Extract the [X, Y] coordinate from the center of the cell holding the provided text.  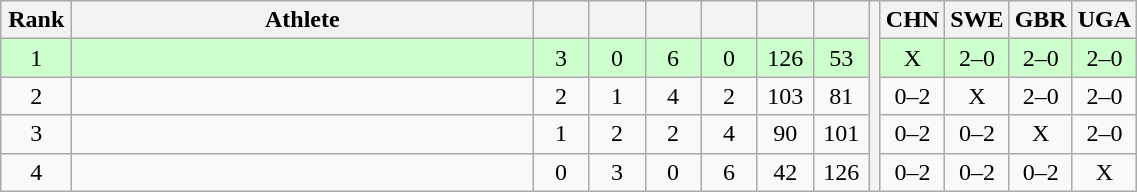
101 [841, 134]
90 [785, 134]
103 [785, 96]
Rank [36, 20]
81 [841, 96]
GBR [1040, 20]
53 [841, 58]
42 [785, 172]
Athlete [302, 20]
CHN [912, 20]
UGA [1104, 20]
SWE [977, 20]
